Return (x, y) of the center of cell containing provided text 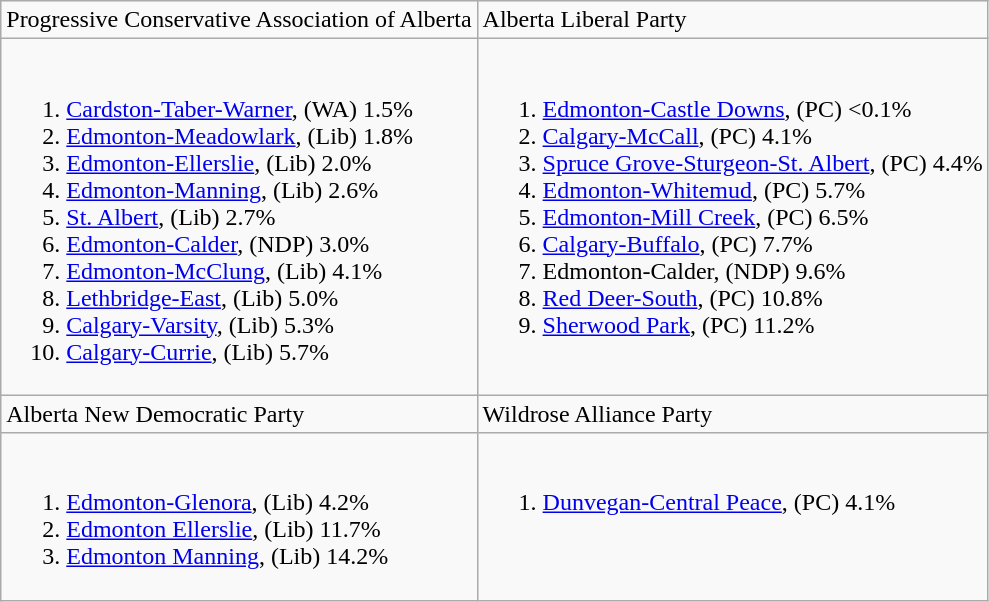
Progressive Conservative Association of Alberta (239, 20)
Dunvegan-Central Peace, (PC) 4.1% (732, 516)
Alberta Liberal Party (732, 20)
Edmonton-Glenora, (Lib) 4.2%Edmonton Ellerslie, (Lib) 11.7%Edmonton Manning, (Lib) 14.2% (239, 516)
Alberta New Democratic Party (239, 414)
Wildrose Alliance Party (732, 414)
